Find where the given text appears and provide that cell's center as (X, Y) coordinate. 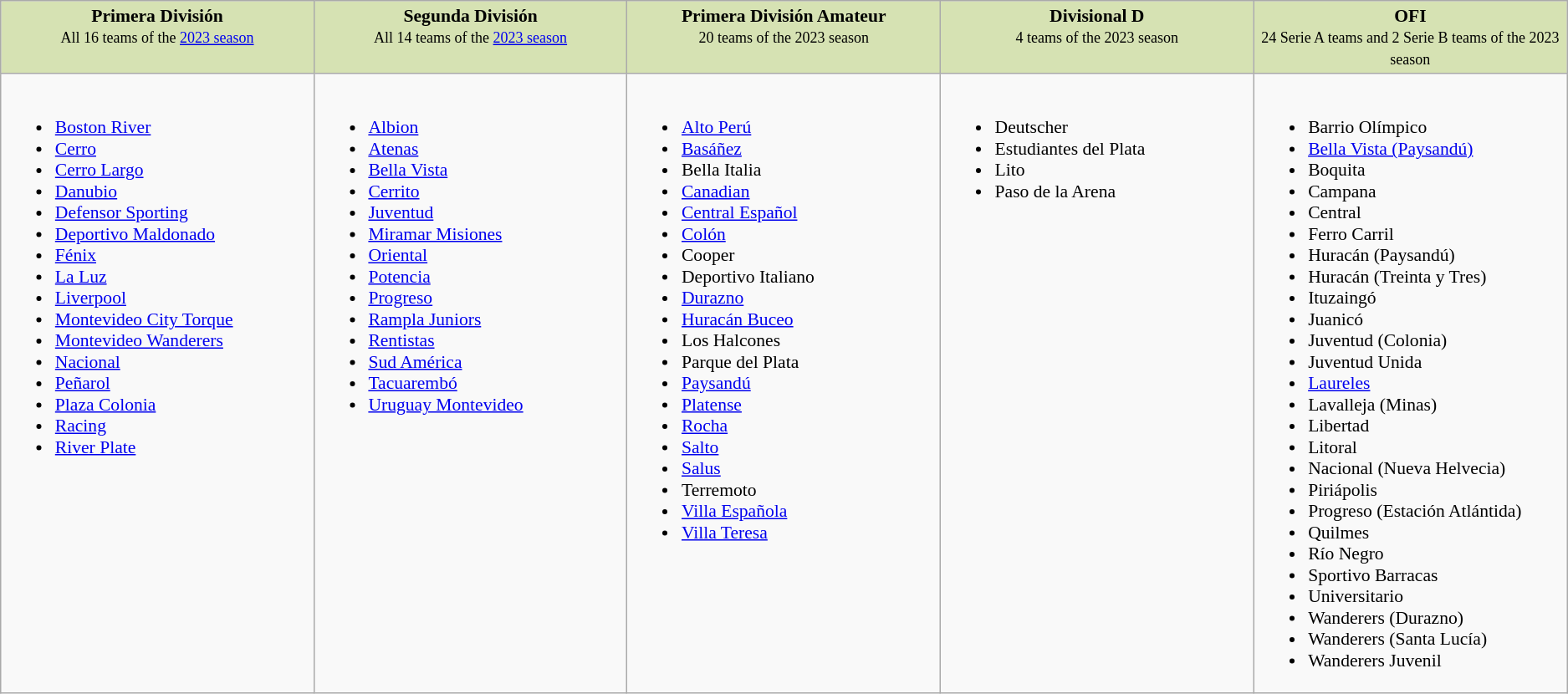
Primera DivisiónAll 16 teams of the 2023 season (157, 37)
DeutscherEstudiantes del PlataLitoPaso de la Arena (1097, 384)
Segunda DivisiónAll 14 teams of the 2023 season (470, 37)
Divisional D4 teams of the 2023 season (1097, 37)
Primera División Amateur20 teams of the 2023 season (784, 37)
AlbionAtenasBella VistaCerritoJuventudMiramar MisionesOrientalPotenciaProgresoRampla JuniorsRentistasSud AméricaTacuarembóUruguay Montevideo (470, 384)
OFI24 Serie A teams and 2 Serie B teams of the 2023 season (1410, 37)
